Output the [x, y] coordinate of the center of the cell containing the given text.  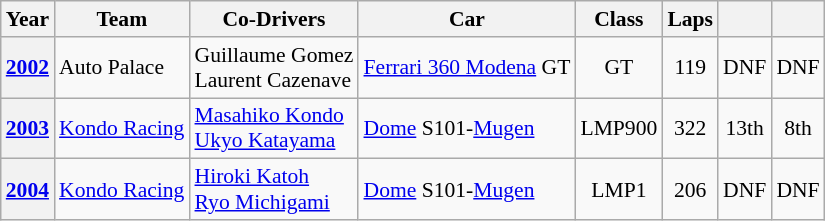
206 [690, 190]
2003 [28, 128]
Masahiko Kondo Ukyo Katayama [274, 128]
LMP900 [618, 128]
Co-Drivers [274, 19]
Ferrari 360 Modena GT [466, 68]
8th [798, 128]
Hiroki Katoh Ryo Michigami [274, 190]
2002 [28, 68]
Laps [690, 19]
LMP1 [618, 190]
119 [690, 68]
13th [744, 128]
2004 [28, 190]
Team [122, 19]
Guillaume Gomez Laurent Cazenave [274, 68]
Auto Palace [122, 68]
Class [618, 19]
Car [466, 19]
Year [28, 19]
322 [690, 128]
GT [618, 68]
